Locate the cell with the specified text and output its [X, Y] center coordinate. 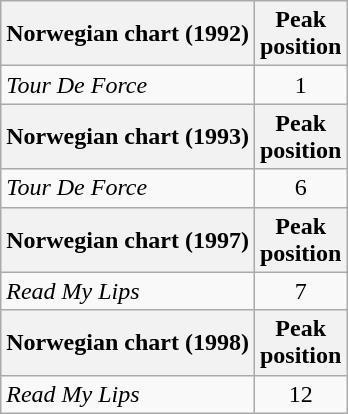
6 [300, 188]
Norwegian chart (1992) [128, 34]
7 [300, 291]
Norwegian chart (1997) [128, 240]
Norwegian chart (1993) [128, 136]
12 [300, 394]
1 [300, 85]
Norwegian chart (1998) [128, 342]
